Identify which cell holds the provided text, then report its (X, Y) central coordinate. 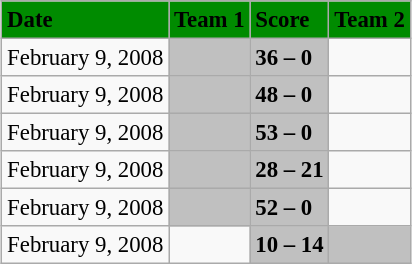
52 – 0 (290, 208)
48 – 0 (290, 95)
53 – 0 (290, 133)
Team 1 (210, 20)
10 – 14 (290, 245)
28 – 21 (290, 170)
Team 2 (370, 20)
Date (86, 20)
36 – 0 (290, 57)
Score (290, 20)
